Detect which cell encompasses the target text, then output its [X, Y] center coordinate. 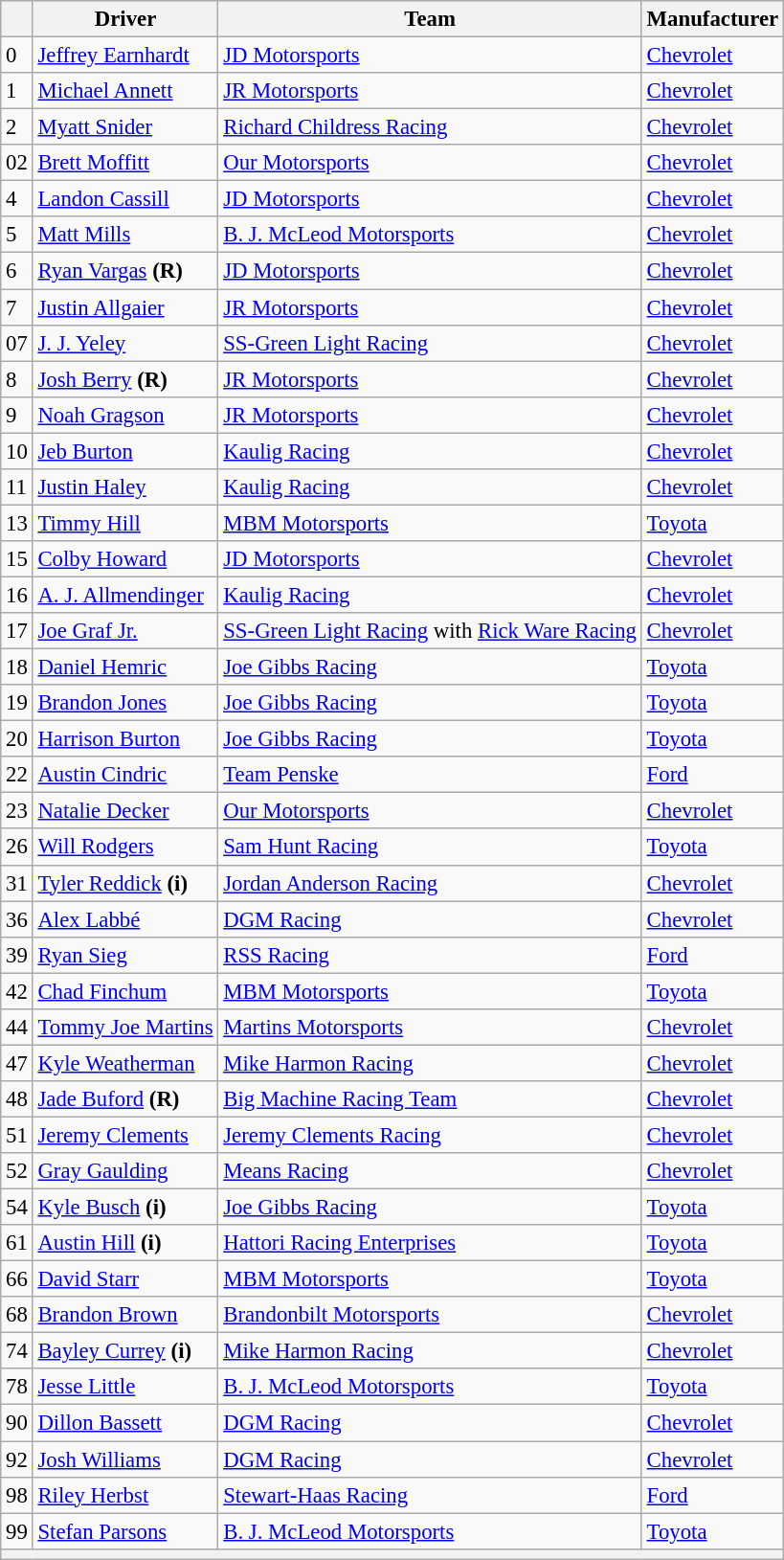
Jeffrey Earnhardt [125, 56]
Riley Herbst [125, 1495]
Ryan Sieg [125, 955]
Jeremy Clements [125, 1135]
Brett Moffitt [125, 163]
0 [17, 56]
90 [17, 1423]
Big Machine Racing Team [430, 1099]
Stewart-Haas Racing [430, 1495]
SS-Green Light Racing [430, 343]
78 [17, 1388]
Landon Cassill [125, 199]
20 [17, 739]
11 [17, 487]
Jeb Burton [125, 451]
Jade Buford (R) [125, 1099]
Richard Childress Racing [430, 127]
19 [17, 703]
16 [17, 595]
17 [17, 631]
07 [17, 343]
Stefan Parsons [125, 1531]
Myatt Snider [125, 127]
39 [17, 955]
1 [17, 91]
Ryan Vargas (R) [125, 271]
Means Racing [430, 1171]
51 [17, 1135]
15 [17, 559]
A. J. Allmendinger [125, 595]
9 [17, 415]
Gray Gaulding [125, 1171]
22 [17, 775]
Brandonbilt Motorsports [430, 1315]
Hattori Racing Enterprises [430, 1243]
Tommy Joe Martins [125, 1028]
5 [17, 235]
98 [17, 1495]
J. J. Yeley [125, 343]
Justin Allgaier [125, 307]
31 [17, 883]
68 [17, 1315]
02 [17, 163]
7 [17, 307]
Colby Howard [125, 559]
61 [17, 1243]
Austin Cindric [125, 775]
Manufacturer [712, 19]
47 [17, 1063]
Josh Berry (R) [125, 379]
74 [17, 1351]
RSS Racing [430, 955]
Jeremy Clements Racing [430, 1135]
26 [17, 848]
Tyler Reddick (i) [125, 883]
Austin Hill (i) [125, 1243]
Team [430, 19]
54 [17, 1208]
92 [17, 1459]
SS-Green Light Racing with Rick Ware Racing [430, 631]
Natalie Decker [125, 811]
Kyle Weatherman [125, 1063]
42 [17, 991]
Jesse Little [125, 1388]
Brandon Brown [125, 1315]
36 [17, 919]
23 [17, 811]
8 [17, 379]
Timmy Hill [125, 523]
Alex Labbé [125, 919]
18 [17, 667]
4 [17, 199]
Chad Finchum [125, 991]
44 [17, 1028]
Brandon Jones [125, 703]
Driver [125, 19]
13 [17, 523]
Matt Mills [125, 235]
Josh Williams [125, 1459]
Joe Graf Jr. [125, 631]
Team Penske [430, 775]
Sam Hunt Racing [430, 848]
Jordan Anderson Racing [430, 883]
Bayley Currey (i) [125, 1351]
Martins Motorsports [430, 1028]
2 [17, 127]
Dillon Bassett [125, 1423]
10 [17, 451]
52 [17, 1171]
Harrison Burton [125, 739]
David Starr [125, 1279]
Noah Gragson [125, 415]
66 [17, 1279]
Daniel Hemric [125, 667]
99 [17, 1531]
Justin Haley [125, 487]
Michael Annett [125, 91]
48 [17, 1099]
6 [17, 271]
Kyle Busch (i) [125, 1208]
Will Rodgers [125, 848]
